Return the [x, y] coordinate for the center point of the cell that contains the specified text.  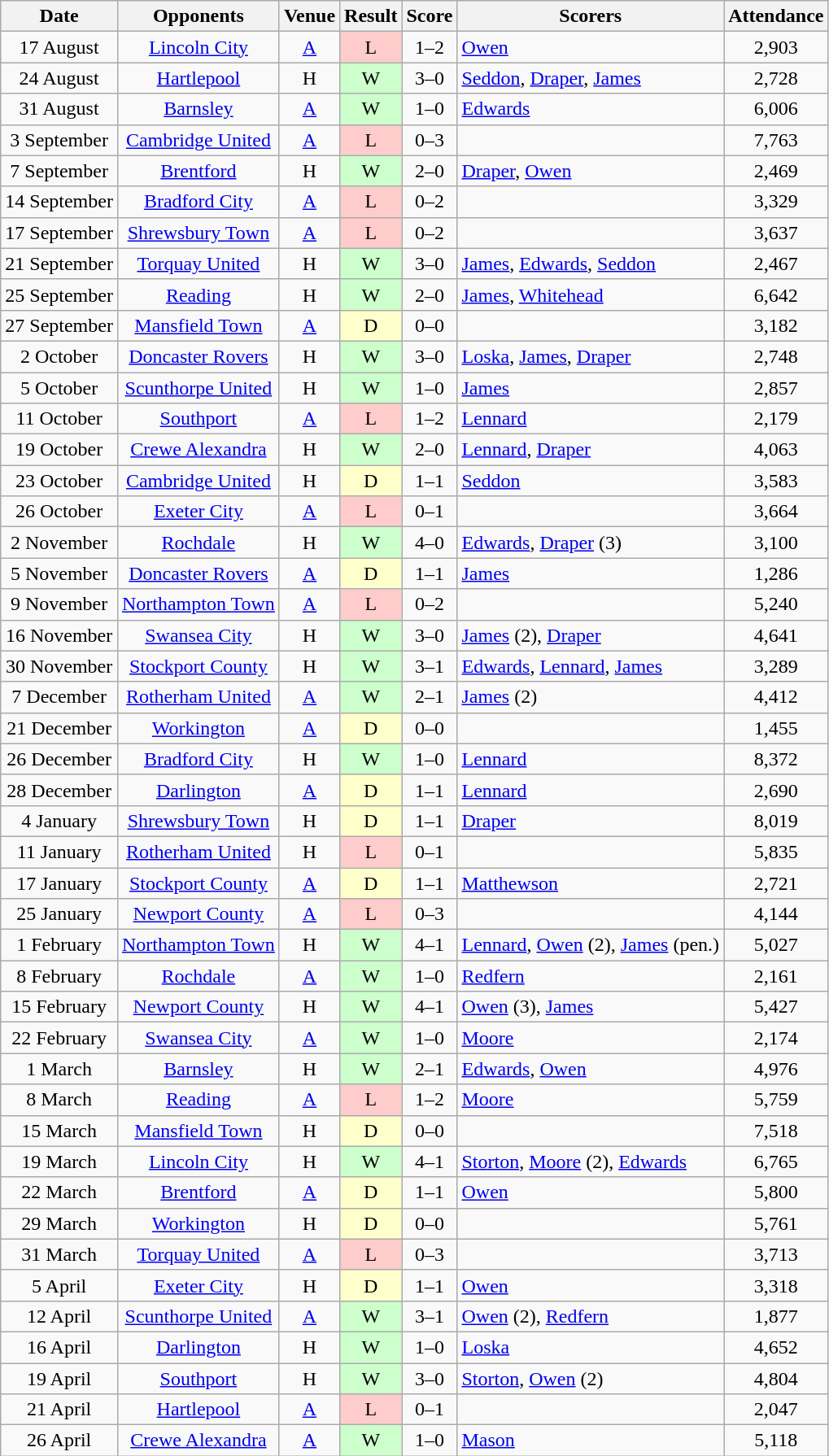
1 February [59, 945]
26 October [59, 512]
6,006 [776, 109]
8,019 [776, 821]
2 November [59, 543]
28 December [59, 790]
29 March [59, 1223]
2,728 [776, 78]
3,289 [776, 666]
3,100 [776, 543]
2,469 [776, 171]
Edwards, Draper (3) [591, 543]
Date [59, 16]
5,118 [776, 1441]
7 September [59, 171]
Owen (2), Redfern [591, 1316]
James, Whitehead [591, 294]
1 March [59, 1069]
Venue [309, 16]
5,800 [776, 1192]
2,161 [776, 976]
Mason [591, 1441]
30 November [59, 666]
2,721 [776, 883]
Scorers [591, 16]
2,467 [776, 264]
4,804 [776, 1379]
Storton, Moore (2), Edwards [591, 1162]
2,174 [776, 1038]
2,179 [776, 419]
3,318 [776, 1285]
17 August [59, 47]
Draper [591, 821]
2,047 [776, 1410]
2,690 [776, 790]
Score [430, 16]
Result [371, 16]
4 January [59, 821]
3,664 [776, 512]
11 January [59, 852]
23 October [59, 481]
Loska, James, Draper [591, 356]
2,748 [776, 356]
5 October [59, 388]
6,765 [776, 1162]
25 September [59, 294]
Attendance [776, 16]
19 March [59, 1162]
4,652 [776, 1347]
5,759 [776, 1100]
1,877 [776, 1316]
25 January [59, 914]
4,063 [776, 450]
19 October [59, 450]
5,427 [776, 1007]
5 November [59, 573]
21 September [59, 264]
Seddon [591, 481]
James, Edwards, Seddon [591, 264]
26 December [59, 759]
15 February [59, 1007]
31 March [59, 1254]
5,835 [776, 852]
27 September [59, 325]
Lennard, Owen (2), James (pen.) [591, 945]
12 April [59, 1316]
Opponents [199, 16]
4,976 [776, 1069]
Edwards, Owen [591, 1069]
Draper, Owen [591, 171]
3,713 [776, 1254]
17 January [59, 883]
22 February [59, 1038]
5 April [59, 1285]
6,642 [776, 294]
11 October [59, 419]
17 September [59, 233]
24 August [59, 78]
Edwards [591, 109]
3 September [59, 140]
15 March [59, 1131]
4,641 [776, 635]
1,455 [776, 728]
14 September [59, 202]
James (2), Draper [591, 635]
Edwards, Lennard, James [591, 666]
8,372 [776, 759]
7 December [59, 697]
16 April [59, 1347]
3,329 [776, 202]
31 August [59, 109]
Redfern [591, 976]
16 November [59, 635]
2,903 [776, 47]
5,027 [776, 945]
5,761 [776, 1223]
3,583 [776, 481]
Loska [591, 1347]
8 February [59, 976]
4,144 [776, 914]
3,637 [776, 233]
4–0 [430, 543]
4,412 [776, 697]
Matthewson [591, 883]
9 November [59, 604]
2 October [59, 356]
1,286 [776, 573]
26 April [59, 1441]
Storton, Owen (2) [591, 1379]
7,763 [776, 140]
James (2) [591, 697]
7,518 [776, 1131]
19 April [59, 1379]
Lennard, Draper [591, 450]
3,182 [776, 325]
Owen (3), James [591, 1007]
Seddon, Draper, James [591, 78]
21 April [59, 1410]
21 December [59, 728]
22 March [59, 1192]
8 March [59, 1100]
5,240 [776, 604]
2,857 [776, 388]
